Capture the cell that displays the provided text and extract its [X, Y] central coordinate. 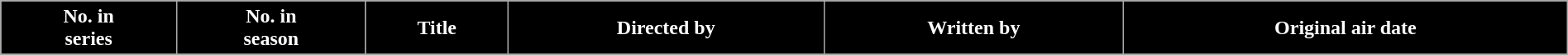
No. inseason [271, 28]
Written by [973, 28]
Original air date [1345, 28]
Directed by [666, 28]
Title [437, 28]
No. inseries [89, 28]
